Return the (x, y) coordinate for the center point of the cell that contains the specified text.  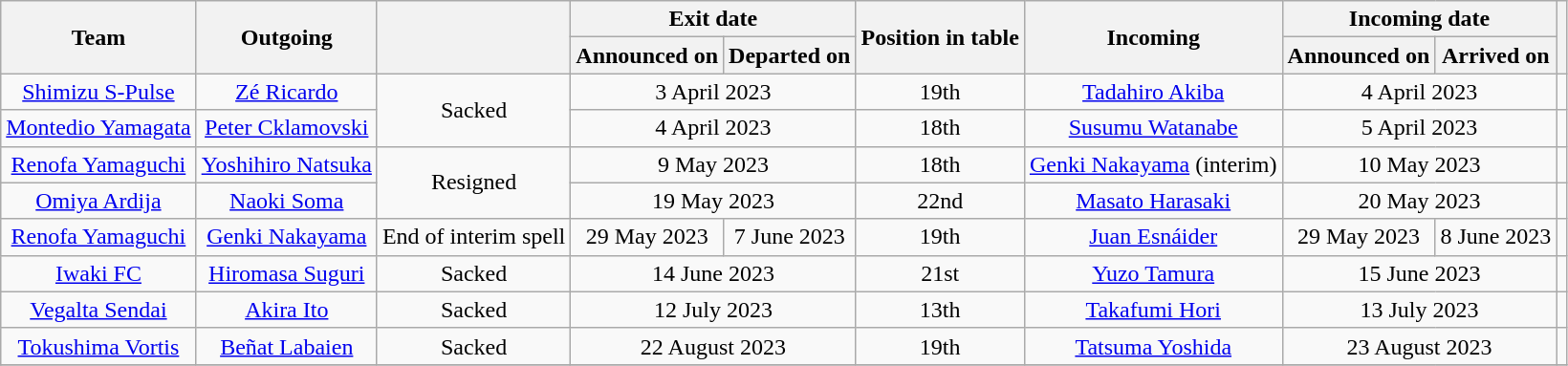
Resigned (473, 183)
Peter Cklamovski (287, 128)
Beñat Labaien (287, 346)
Genki Nakayama (287, 237)
Masato Harasaki (1153, 201)
8 June 2023 (1495, 237)
Juan Esnáider (1153, 237)
13 July 2023 (1419, 310)
22nd (940, 201)
Iwaki FC (98, 273)
Genki Nakayama (interim) (1153, 164)
Naoki Soma (287, 201)
Yuzo Tamura (1153, 273)
Team (98, 37)
7 June 2023 (790, 237)
Hiromasa Suguri (287, 273)
Tadahiro Akiba (1153, 92)
Position in table (940, 37)
22 August 2023 (713, 346)
21st (940, 273)
12 July 2023 (713, 310)
19 May 2023 (713, 201)
Akira Ito (287, 310)
Tokushima Vortis (98, 346)
Susumu Watanabe (1153, 128)
Departed on (790, 55)
Incoming (1153, 37)
Omiya Ardija (98, 201)
Yoshihiro Natsuka (287, 164)
23 August 2023 (1419, 346)
15 June 2023 (1419, 273)
Exit date (713, 19)
Montedio Yamagata (98, 128)
Vegalta Sendai (98, 310)
5 April 2023 (1419, 128)
End of interim spell (473, 237)
Tatsuma Yoshida (1153, 346)
Arrived on (1495, 55)
13th (940, 310)
Incoming date (1419, 19)
10 May 2023 (1419, 164)
Outgoing (287, 37)
Takafumi Hori (1153, 310)
20 May 2023 (1419, 201)
Shimizu S-Pulse (98, 92)
14 June 2023 (713, 273)
3 April 2023 (713, 92)
Zé Ricardo (287, 92)
9 May 2023 (713, 164)
